Return the (X, Y) coordinate for the center point of the cell that contains the specified text.  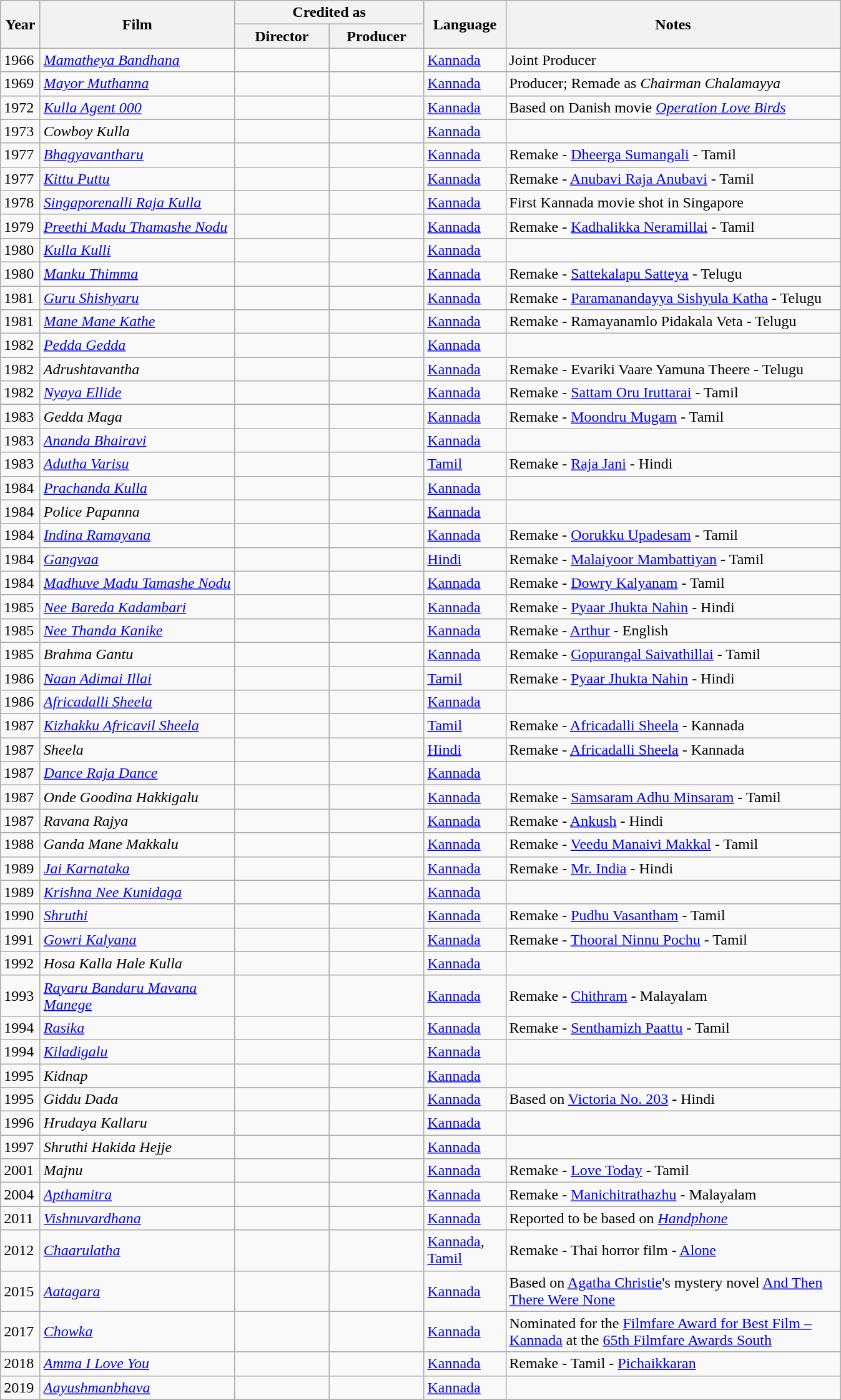
Indina Ramayana (137, 535)
Madhuve Madu Tamashe Nodu (137, 583)
Remake - Tamil - Pichaikkaran (673, 1364)
Hosa Kalla Hale Kulla (137, 963)
Africadalli Sheela (137, 702)
Remake - Sattekalapu Satteya - Telugu (673, 274)
Krishna Nee Kunidaga (137, 892)
Remake - Oorukku Upadesam - Tamil (673, 535)
Ravana Rajya (137, 821)
Police Papanna (137, 512)
2018 (21, 1364)
Preethi Madu Thamashe Nodu (137, 226)
Shruthi Hakida Hejje (137, 1147)
Kidnap (137, 1075)
Brahma Gantu (137, 654)
2001 (21, 1171)
Apthamitra (137, 1194)
Sheela (137, 750)
Director (282, 36)
Shruthi (137, 916)
Chowka (137, 1332)
2012 (21, 1251)
Remake - Evariki Vaare Yamuna Theere - Telugu (673, 369)
Prachanda Kulla (137, 488)
Rasika (137, 1028)
Dance Raja Dance (137, 773)
1978 (21, 202)
Ananda Bhairavi (137, 440)
Remake - Chithram - Malayalam (673, 996)
1993 (21, 996)
2015 (21, 1291)
Remake - Manichitrathazhu - Malayalam (673, 1194)
Remake - Arthur - English (673, 630)
Gangvaa (137, 559)
Credited as (329, 12)
Notes (673, 24)
Aayushmanbhava (137, 1388)
Remake - Paramanandayya Sishyula Katha - Telugu (673, 298)
Kannada, Tamil (465, 1251)
Nee Bareda Kadambari (137, 607)
Pedda Gedda (137, 345)
Kulla Kulli (137, 250)
Remake - Kadhalikka Neramillai - Tamil (673, 226)
Mamatheya Bandhana (137, 60)
2019 (21, 1388)
1979 (21, 226)
Remake - Malaiyoor Mambattiyan - Tamil (673, 559)
Manku Thimma (137, 274)
1996 (21, 1123)
Nominated for the Filmfare Award for Best Film – Kannada at the 65th Filmfare Awards South (673, 1332)
1992 (21, 963)
Remake - Thai horror film - Alone (673, 1251)
Amma I Love You (137, 1364)
Kittu Puttu (137, 179)
Cowboy Kulla (137, 131)
Naan Adimai Illai (137, 678)
Mane Mane Kathe (137, 322)
Nee Thanda Kanike (137, 630)
Year (21, 24)
1990 (21, 916)
1973 (21, 131)
2004 (21, 1194)
1972 (21, 107)
1966 (21, 60)
Hrudaya Kallaru (137, 1123)
1991 (21, 940)
Rayaru Bandaru Mavana Manege (137, 996)
1988 (21, 845)
Giddu Dada (137, 1100)
Nyaya Ellide (137, 393)
Remake - Anubavi Raja Anubavi - Tamil (673, 179)
Adutha Varisu (137, 464)
Remake - Sattam Oru Iruttarai - Tamil (673, 393)
Remake - Veedu Manaivi Makkal - Tamil (673, 845)
Mayor Muthanna (137, 84)
Remake - Mr. India - Hindi (673, 868)
Remake - Raja Jani - Hindi (673, 464)
Remake - Gopurangal Saivathillai - Tamil (673, 654)
Language (465, 24)
Producer; Remade as Chairman Chalamayya (673, 84)
Kulla Agent 000 (137, 107)
Adrushtavantha (137, 369)
Ganda Mane Makkalu (137, 845)
Based on Danish movie Operation Love Birds (673, 107)
1969 (21, 84)
Vishnuvardhana (137, 1218)
Film (137, 24)
Remake - Moondru Mugam - Tamil (673, 417)
Remake - Samsaram Adhu Minsaram - Tamil (673, 797)
Remake - Pudhu Vasantham - Tamil (673, 916)
Reported to be based on Handphone (673, 1218)
2011 (21, 1218)
Bhagyavantharu (137, 155)
Remake - Dheerga Sumangali - Tamil (673, 155)
Remake - Love Today - Tamil (673, 1171)
Based on Victoria No. 203 - Hindi (673, 1100)
Gowri Kalyana (137, 940)
Gedda Maga (137, 417)
Joint Producer (673, 60)
Singaporenalli Raja Kulla (137, 202)
Chaarulatha (137, 1251)
2017 (21, 1332)
Remake - Thooral Ninnu Pochu - Tamil (673, 940)
Onde Goodina Hakkigalu (137, 797)
Majnu (137, 1171)
Remake - Senthamizh Paattu - Tamil (673, 1028)
Remake - Dowry Kalyanam - Tamil (673, 583)
Kizhakku Africavil Sheela (137, 726)
Kiladigalu (137, 1051)
Guru Shishyaru (137, 298)
Jai Karnataka (137, 868)
Aatagara (137, 1291)
1997 (21, 1147)
Producer (376, 36)
First Kannada movie shot in Singapore (673, 202)
Based on Agatha Christie's mystery novel And Then There Were None (673, 1291)
Remake - Ramayanamlo Pidakala Veta - Telugu (673, 322)
Remake - Ankush - Hindi (673, 821)
